Detect which cell encompasses the target text, then output its [X, Y] center coordinate. 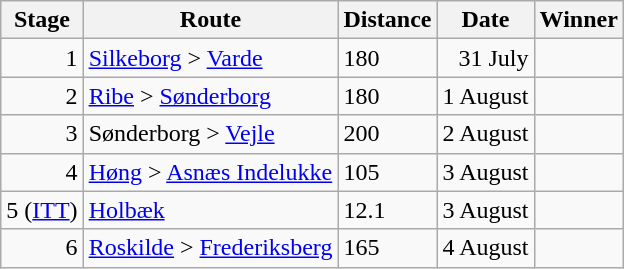
Winner [578, 20]
3 [42, 134]
Date [486, 20]
Roskilde > Frederiksberg [210, 248]
2 [42, 96]
165 [388, 248]
31 July [486, 58]
6 [42, 248]
Distance [388, 20]
1 August [486, 96]
Ribe > Sønderborg [210, 96]
Route [210, 20]
Stage [42, 20]
2 August [486, 134]
Silkeborg > Varde [210, 58]
4 [42, 172]
Sønderborg > Vejle [210, 134]
105 [388, 172]
4 August [486, 248]
1 [42, 58]
12.1 [388, 210]
Høng > Asnæs Indelukke [210, 172]
Holbæk [210, 210]
5 (ITT) [42, 210]
200 [388, 134]
